Detect which cell encompasses the target text, then output its (X, Y) center coordinate. 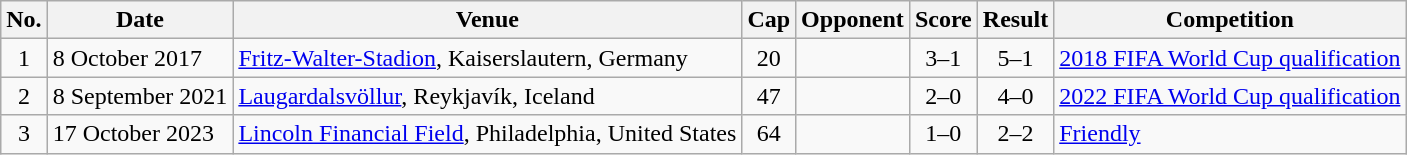
Laugardalsvöllur, Reykjavík, Iceland (488, 96)
2–0 (943, 96)
Lincoln Financial Field, Philadelphia, United States (488, 134)
Result (1015, 20)
Fritz-Walter-Stadion, Kaiserslautern, Germany (488, 58)
Cap (769, 20)
2018 FIFA World Cup qualification (1230, 58)
2 (24, 96)
4–0 (1015, 96)
Date (140, 20)
Friendly (1230, 134)
2–2 (1015, 134)
Competition (1230, 20)
64 (769, 134)
1 (24, 58)
3–1 (943, 58)
8 October 2017 (140, 58)
1–0 (943, 134)
17 October 2023 (140, 134)
2022 FIFA World Cup qualification (1230, 96)
20 (769, 58)
47 (769, 96)
Opponent (853, 20)
No. (24, 20)
8 September 2021 (140, 96)
3 (24, 134)
Venue (488, 20)
5–1 (1015, 58)
Score (943, 20)
